Determine the (x, y) coordinate at the center of the cell enclosing the given text.  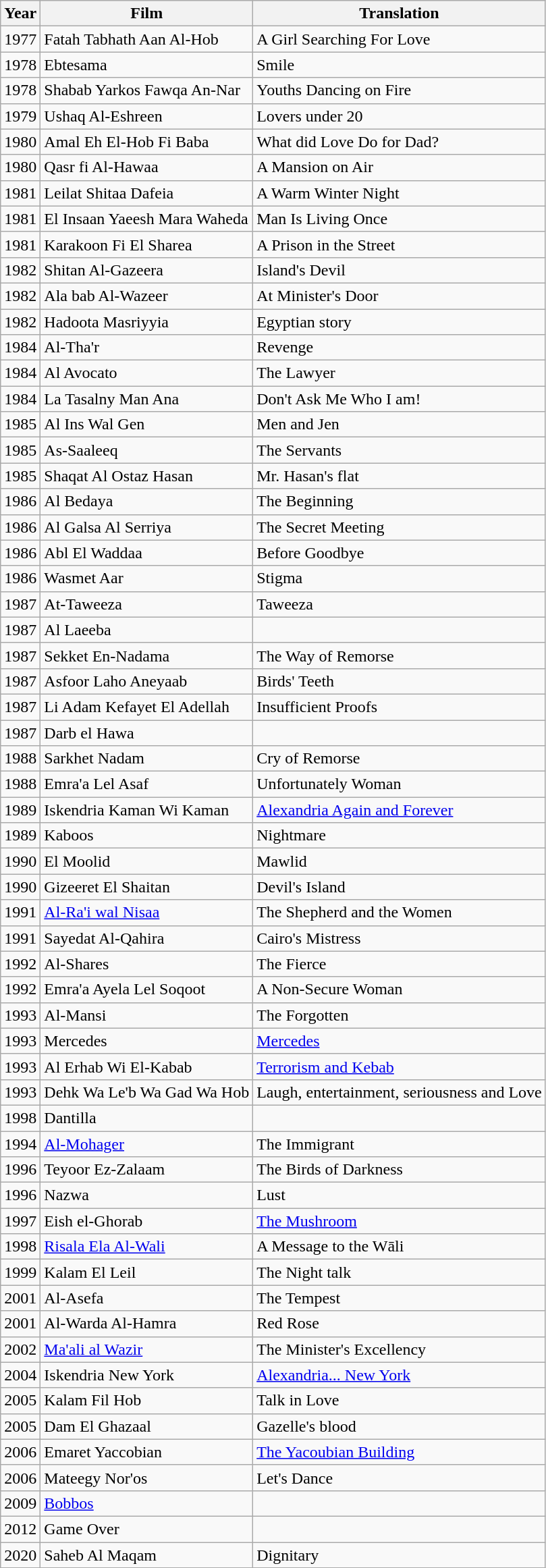
Darb el Hawa (147, 732)
Island's Devil (400, 270)
Gazelle's blood (400, 1426)
2012 (20, 1529)
Before Goodbye (400, 553)
Mr. Hasan's flat (400, 476)
At Minister's Door (400, 296)
Al Erhab Wi El-Kabab (147, 1066)
Kaboos (147, 836)
Laugh, entertainment, seriousness and Love (400, 1092)
Dam El Ghazaal (147, 1426)
Mateegy Nor'os (147, 1478)
The Night talk (400, 1272)
Mawlid (400, 861)
Iskendria New York (147, 1375)
Al Avocato (147, 373)
Ebtesama (147, 65)
Ma'ali al Wazir (147, 1349)
The Yacoubian Building (400, 1452)
Nightmare (400, 836)
The Way of Remorse (400, 655)
Taweeza (400, 604)
Al-Mansi (147, 1015)
Dignitary (400, 1555)
Al-Ra'i wal Nisaa (147, 913)
Teyoor Ez-Zalaam (147, 1170)
The Tempest (400, 1298)
Kalam Fil Hob (147, 1401)
The Minister's Excellency (400, 1349)
Nazwa (147, 1195)
The Lawyer (400, 373)
Hadoota Masriyyia (147, 322)
Wasmet Aar (147, 578)
Cry of Remorse (400, 759)
Qasr fi Al-Hawaa (147, 167)
The Birds of Darkness (400, 1170)
Insufficient Proofs (400, 707)
Sayedat Al-Qahira (147, 938)
1999 (20, 1272)
Ushaq Al-Eshreen (147, 116)
Shaqat Al Ostaz Hasan (147, 476)
Karakoon Fi El Sharea (147, 244)
Alexandria... New York (400, 1375)
Asfoor Laho Aneyaab (147, 681)
Film (147, 13)
Game Over (147, 1529)
Iskendria Kaman Wi Kaman (147, 810)
Risala Ela Al-Wali (147, 1247)
Emra'a Ayela Lel Soqoot (147, 990)
Kalam El Leil (147, 1272)
Amal Eh El-Hob Fi Baba (147, 142)
Al-Mohager (147, 1144)
1994 (20, 1144)
A Non-Secure Woman (400, 990)
Revenge (400, 348)
A Prison in the Street (400, 244)
Don't Ask Me Who I am! (400, 399)
Smile (400, 65)
Al-Warda Al-Hamra (147, 1324)
Shitan Al-Gazeera (147, 270)
Lust (400, 1195)
El Moolid (147, 861)
Emra'a Lel Asaf (147, 784)
The Servants (400, 450)
A Mansion on Air (400, 167)
Ala bab Al-Wazeer (147, 296)
Dantilla (147, 1118)
Eish el-Ghorab (147, 1221)
Abl El Waddaa (147, 553)
The Shepherd and the Women (400, 913)
Egyptian story (400, 322)
1997 (20, 1221)
Men and Jen (400, 425)
Al-Tha'r (147, 348)
Gizeeret El Shaitan (147, 887)
Translation (400, 13)
1977 (20, 39)
Al Laeeba (147, 630)
Red Rose (400, 1324)
Fatah Tabhath Aan Al-Hob (147, 39)
The Fierce (400, 964)
At-Taweeza (147, 604)
The Mushroom (400, 1221)
Year (20, 13)
Emaret Yaccobian (147, 1452)
Sarkhet Nadam (147, 759)
Alexandria Again and Forever (400, 810)
Let's Dance (400, 1478)
1979 (20, 116)
As-Saaleeq (147, 450)
Man Is Living Once (400, 219)
A Warm Winter Night (400, 193)
A Girl Searching For Love (400, 39)
The Forgotten (400, 1015)
Devil's Island (400, 887)
2002 (20, 1349)
Bobbos (147, 1503)
Terrorism and Kebab (400, 1066)
Dehk Wa Le'b Wa Gad Wa Hob (147, 1092)
Sekket En-Nadama (147, 655)
Al Bedaya (147, 502)
Birds' Teeth (400, 681)
Al-Asefa (147, 1298)
Talk in Love (400, 1401)
The Immigrant (400, 1144)
Saheb Al Maqam (147, 1555)
Lovers under 20 (400, 116)
2020 (20, 1555)
El Insaan Yaeesh Mara Waheda (147, 219)
Unfortunately Woman (400, 784)
Al Ins Wal Gen (147, 425)
Shabab Yarkos Fawqa An-Nar (147, 90)
2004 (20, 1375)
The Secret Meeting (400, 527)
2009 (20, 1503)
A Message to the Wāli (400, 1247)
Li Adam Kefayet El Adellah (147, 707)
The Beginning (400, 502)
Al-Shares (147, 964)
Stigma (400, 578)
Youths Dancing on Fire (400, 90)
What did Love Do for Dad? (400, 142)
La Tasalny Man Ana (147, 399)
Leilat Shitaa Dafeia (147, 193)
Al Galsa Al Serriya (147, 527)
Cairo's Mistress (400, 938)
